Find where the given text appears and provide that cell's center as [X, Y] coordinate. 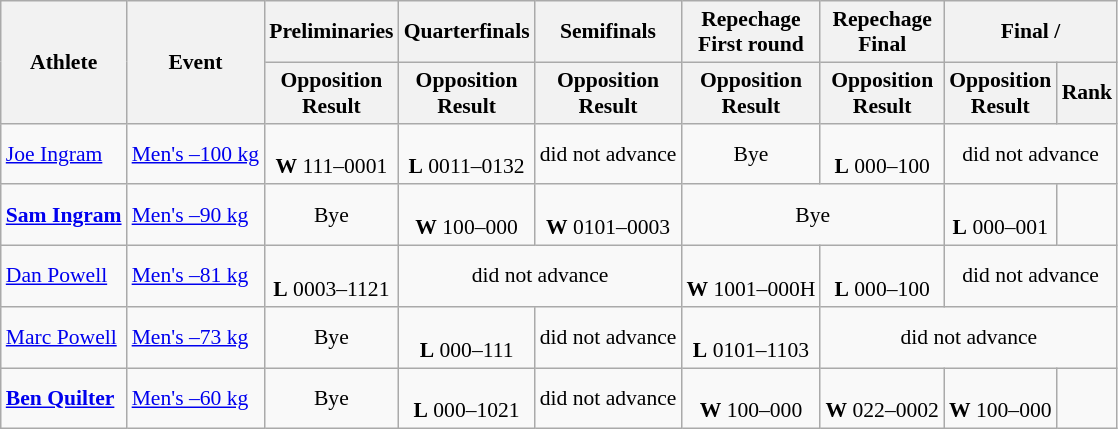
Men's –60 kg [196, 398]
Athlete [64, 62]
Event [196, 62]
W 022–0002 [882, 398]
Ben Quilter [64, 398]
L 000–111 [467, 338]
Sam Ingram [64, 216]
Rank [1088, 92]
Men's –73 kg [196, 338]
W 0101–0003 [608, 216]
Quarterfinals [467, 32]
Men's –100 kg [196, 154]
L 0011–0132 [467, 154]
Semifinals [608, 32]
RepechageFirst round [750, 32]
Dan Powell [64, 276]
L 0003–1121 [331, 276]
RepechageFinal [882, 32]
W 111–0001 [331, 154]
L 000–1021 [467, 398]
Joe Ingram [64, 154]
W 1001–000H [750, 276]
Final / [1030, 32]
L 0101–1103 [750, 338]
Men's –90 kg [196, 216]
L 000–001 [1000, 216]
Marc Powell [64, 338]
Men's –81 kg [196, 276]
Preliminaries [331, 32]
